Detect which cell encompasses the target text, then output its (X, Y) center coordinate. 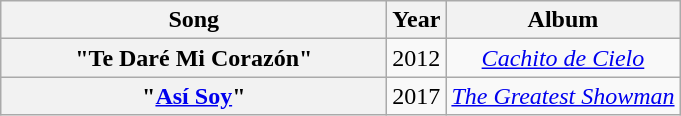
The Greatest Showman (563, 96)
Song (194, 20)
2017 (416, 96)
Year (416, 20)
"Así Soy" (194, 96)
2012 (416, 58)
"Te Daré Mi Corazón" (194, 58)
Cachito de Cielo (563, 58)
Album (563, 20)
